From the cell containing the given text, extract its center point as (X, Y) coordinate. 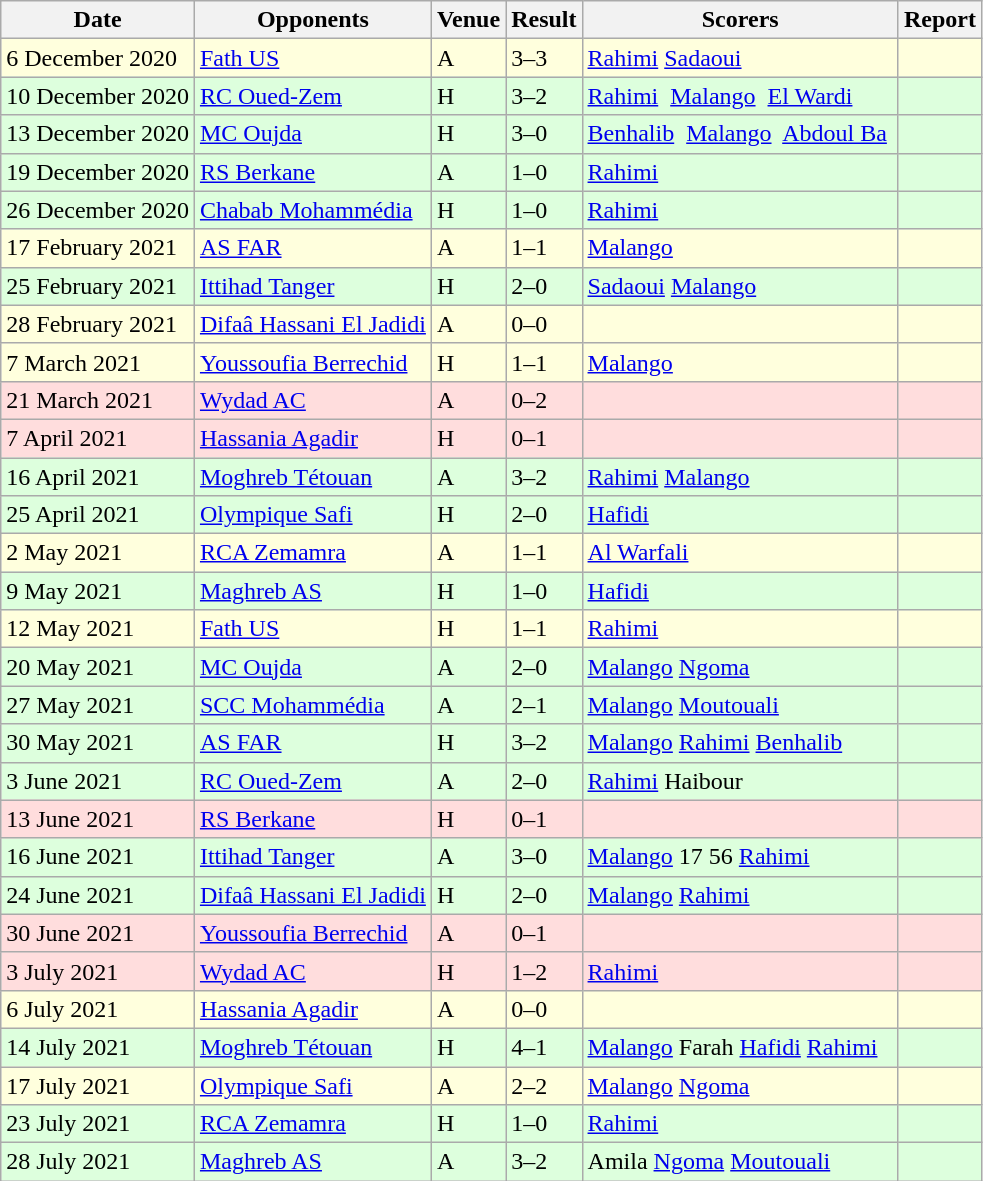
9 May 2021 (98, 591)
30 May 2021 (98, 743)
Malango Rahimi (740, 895)
28 February 2021 (98, 324)
16 April 2021 (98, 477)
Rahimi Malango (740, 477)
4–1 (544, 1047)
26 December 2020 (98, 210)
10 December 2020 (98, 96)
12 May 2021 (98, 629)
21 March 2021 (98, 400)
Malango 17 56 Rahimi (740, 857)
7 March 2021 (98, 362)
Al Warfali (740, 553)
2–2 (544, 1085)
Malango Farah Hafidi Rahimi (740, 1047)
Opponents (312, 20)
Result (544, 20)
13 June 2021 (98, 819)
SCC Mohammédia (312, 705)
17 July 2021 (98, 1085)
Report (940, 20)
25 February 2021 (98, 286)
0–2 (544, 400)
14 July 2021 (98, 1047)
16 June 2021 (98, 857)
23 July 2021 (98, 1124)
20 May 2021 (98, 667)
Scorers (740, 20)
Rahimi Malango El Wardi (740, 96)
3–3 (544, 58)
28 July 2021 (98, 1162)
Malango Rahimi Benhalib (740, 743)
Malango Moutouali (740, 705)
Rahimi Haibour (740, 781)
Venue (468, 20)
Rahimi Sadaoui (740, 58)
27 May 2021 (98, 705)
Amila Ngoma Moutouali (740, 1162)
Sadaoui Malango (740, 286)
2 May 2021 (98, 553)
24 June 2021 (98, 895)
17 February 2021 (98, 248)
1–2 (544, 971)
3 July 2021 (98, 971)
6 July 2021 (98, 1009)
7 April 2021 (98, 438)
Chabab Mohammédia (312, 210)
Date (98, 20)
19 December 2020 (98, 172)
25 April 2021 (98, 515)
13 December 2020 (98, 134)
3 June 2021 (98, 781)
Benhalib Malango Abdoul Ba (740, 134)
30 June 2021 (98, 933)
6 December 2020 (98, 58)
2–1 (544, 705)
